Identify which cell holds the provided text, then report its (X, Y) central coordinate. 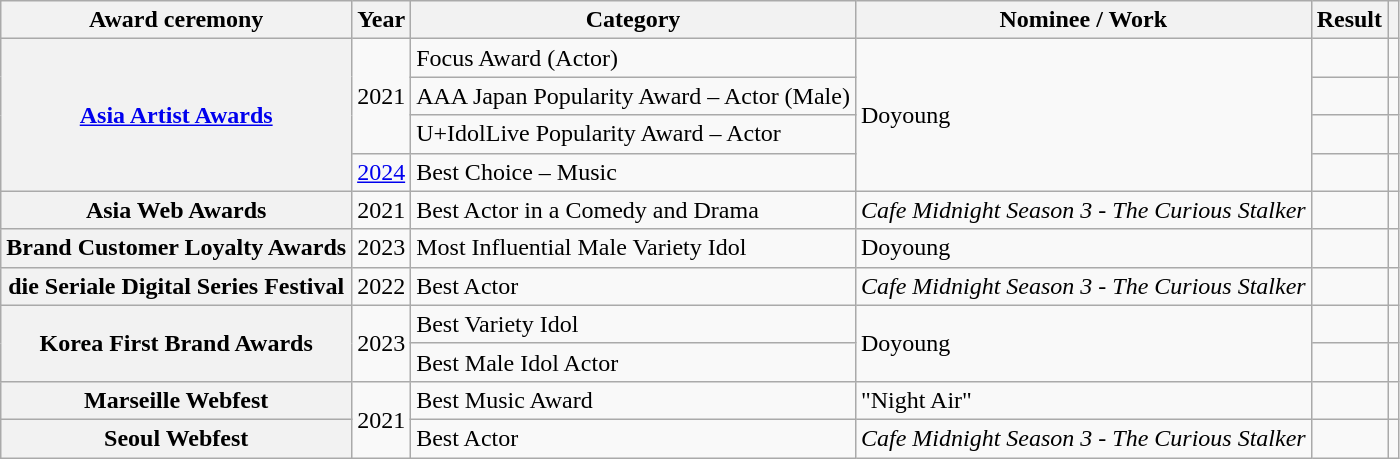
2024 (382, 172)
Result (1349, 20)
Best Male Idol Actor (634, 362)
die Seriale Digital Series Festival (176, 286)
Best Actor in a Comedy and Drama (634, 210)
Brand Customer Loyalty Awards (176, 248)
Best Variety Idol (634, 324)
Asia Web Awards (176, 210)
Most Influential Male Variety Idol (634, 248)
Best Music Award (634, 400)
U+IdolLive Popularity Award – Actor (634, 134)
Award ceremony (176, 20)
Best Choice – Music (634, 172)
Korea First Brand Awards (176, 343)
AAA Japan Popularity Award – Actor (Male) (634, 96)
"Night Air" (1083, 400)
Marseille Webfest (176, 400)
2022 (382, 286)
Focus Award (Actor) (634, 58)
Year (382, 20)
Nominee / Work (1083, 20)
Asia Artist Awards (176, 115)
Seoul Webfest (176, 438)
Category (634, 20)
